Return (X, Y) of the center of cell containing provided text 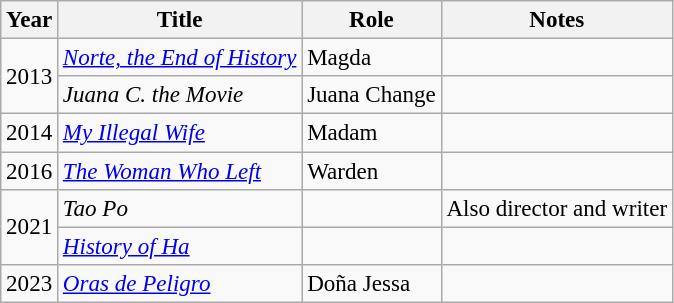
Juana Change (372, 95)
History of Ha (180, 246)
Notes (556, 20)
The Woman Who Left (180, 171)
Year (30, 20)
2021 (30, 228)
Role (372, 20)
2014 (30, 133)
Magda (372, 58)
Also director and writer (556, 209)
2016 (30, 171)
Tao Po (180, 209)
Norte, the End of History (180, 58)
Warden (372, 171)
My Illegal Wife (180, 133)
2023 (30, 284)
Juana C. the Movie (180, 95)
Doña Jessa (372, 284)
2013 (30, 76)
Title (180, 20)
Madam (372, 133)
Oras de Peligro (180, 284)
